Pinpoint the cell where the given text exists, returning its (X, Y) midpoint coordinate. 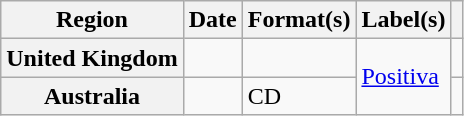
Positiva (404, 77)
Format(s) (299, 20)
CD (299, 96)
Label(s) (404, 20)
Date (212, 20)
Australia (92, 96)
Region (92, 20)
United Kingdom (92, 58)
